Pinpoint the cell where the given text exists, returning its [X, Y] midpoint coordinate. 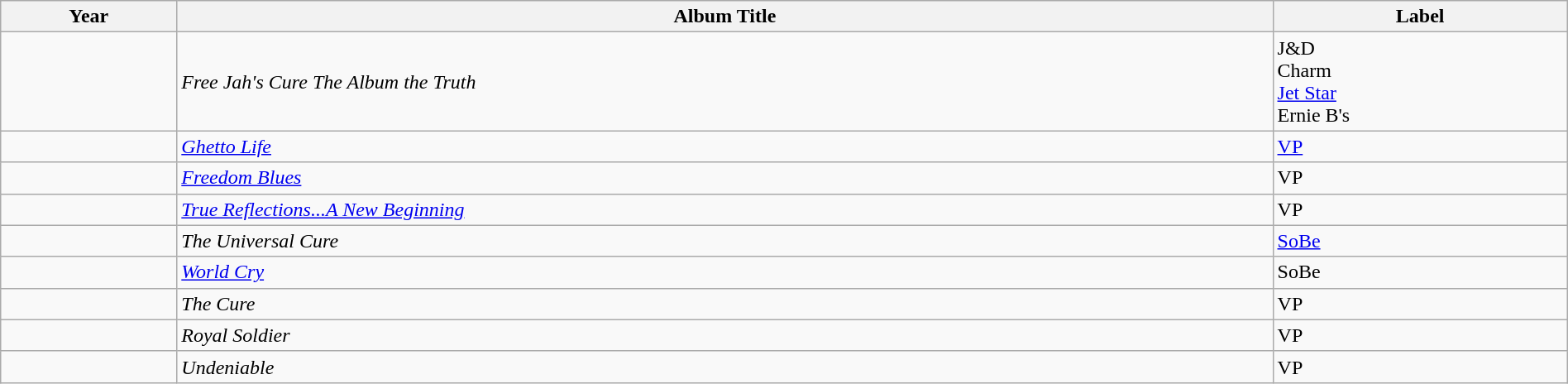
Ghetto Life [724, 146]
Undeniable [724, 367]
True Reflections...A New Beginning [724, 209]
Free Jah's Cure The Album the Truth [724, 81]
World Cry [724, 272]
Year [89, 17]
Freedom Blues [724, 178]
The Universal Cure [724, 241]
Label [1420, 17]
J&D Charm Jet Star Ernie B's [1420, 81]
Royal Soldier [724, 335]
The Cure [724, 304]
Album Title [724, 17]
